Pinpoint the cell where the given text exists, returning its (X, Y) midpoint coordinate. 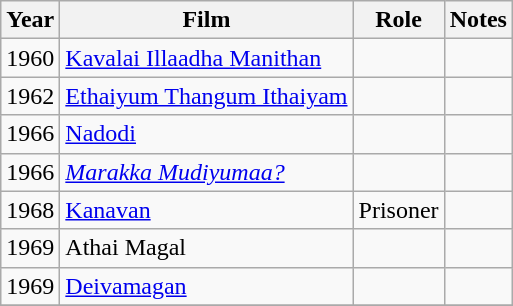
1962 (30, 96)
Deivamagan (206, 286)
Marakka Mudiyumaa? (206, 172)
Kavalai Illaadha Manithan (206, 58)
Year (30, 20)
Film (206, 20)
Role (398, 20)
1960 (30, 58)
Ethaiyum Thangum Ithaiyam (206, 96)
1968 (30, 210)
Athai Magal (206, 248)
Nadodi (206, 134)
Prisoner (398, 210)
Notes (478, 20)
Kanavan (206, 210)
